Return the [x, y] coordinate for the center point of the cell that contains the specified text.  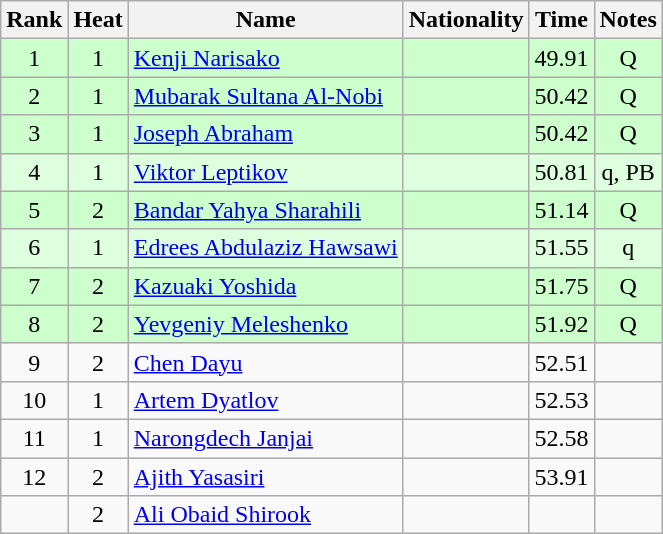
Kazuaki Yoshida [266, 286]
Nationality [466, 20]
6 [34, 248]
4 [34, 172]
Bandar Yahya Sharahili [266, 210]
Notes [628, 20]
8 [34, 324]
Ajith Yasasiri [266, 477]
Edrees Abdulaziz Hawsawi [266, 248]
Joseph Abraham [266, 134]
Viktor Leptikov [266, 172]
Kenji Narisako [266, 58]
Rank [34, 20]
10 [34, 400]
Mubarak Sultana Al-Nobi [266, 96]
Chen Dayu [266, 362]
51.55 [562, 248]
51.92 [562, 324]
Yevgeniy Meleshenko [266, 324]
52.51 [562, 362]
Artem Dyatlov [266, 400]
11 [34, 438]
Name [266, 20]
3 [34, 134]
Time [562, 20]
51.14 [562, 210]
52.58 [562, 438]
9 [34, 362]
q [628, 248]
49.91 [562, 58]
Heat [98, 20]
Ali Obaid Shirook [266, 515]
q, PB [628, 172]
5 [34, 210]
50.81 [562, 172]
Narongdech Janjai [266, 438]
7 [34, 286]
12 [34, 477]
52.53 [562, 400]
51.75 [562, 286]
53.91 [562, 477]
